Return [X, Y] of the center of cell containing provided text 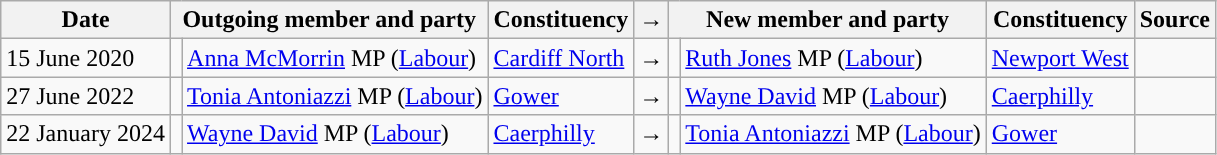
15 June 2020 [86, 58]
New member and party [828, 20]
27 June 2022 [86, 96]
Cardiff North [561, 58]
Anna McMorrin MP (Labour) [335, 58]
Date [86, 20]
Newport West [1060, 58]
22 January 2024 [86, 134]
Ruth Jones MP (Labour) [833, 58]
Source [1174, 20]
Outgoing member and party [328, 20]
